Detect which cell encompasses the target text, then output its (x, y) center coordinate. 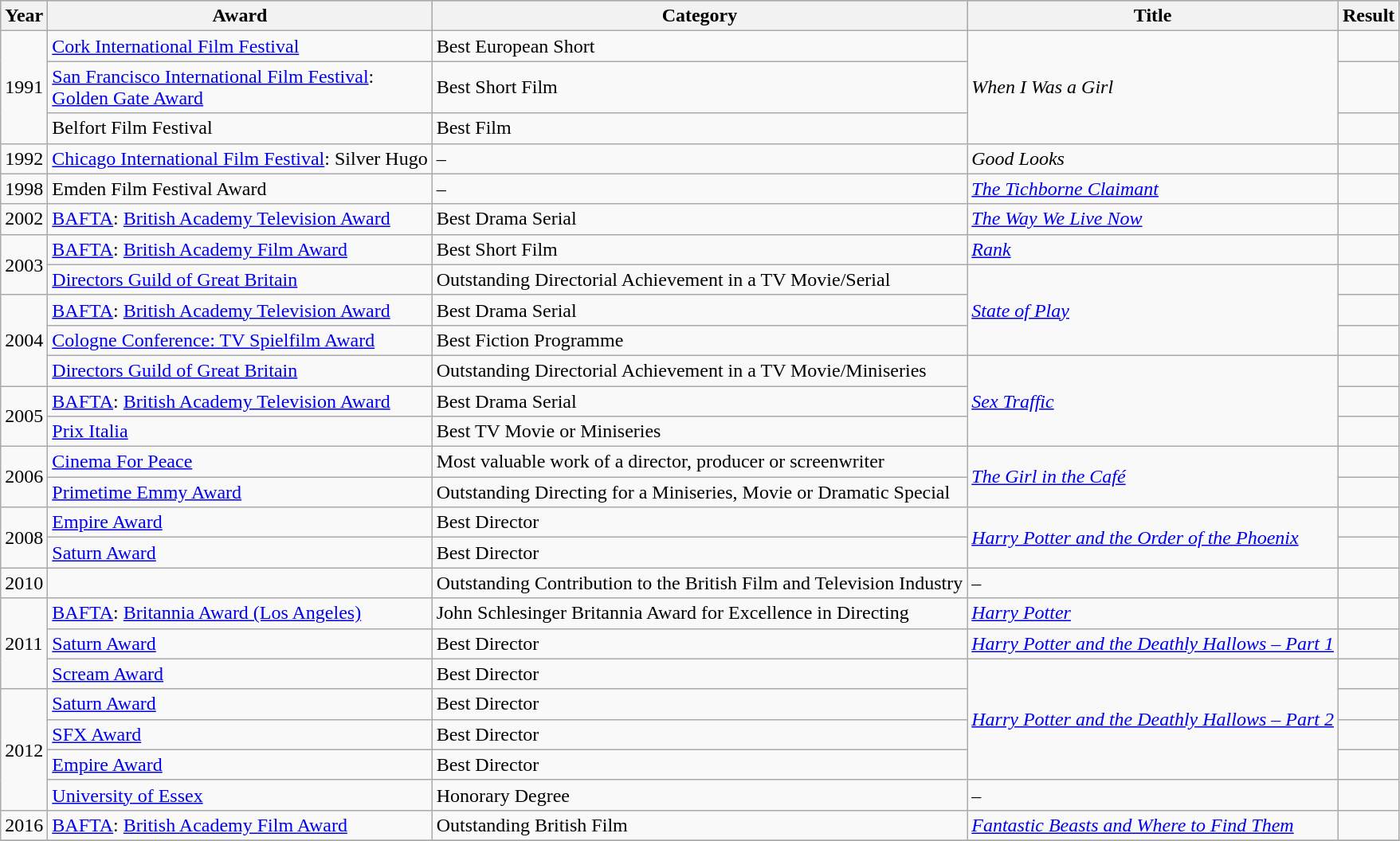
1998 (24, 189)
Harry Potter (1153, 613)
2005 (24, 416)
2012 (24, 749)
Rank (1153, 249)
Chicago International Film Festival: Silver Hugo (240, 158)
Best European Short (700, 46)
When I Was a Girl (1153, 88)
The Girl in the Café (1153, 477)
Best TV Movie or Miniseries (700, 432)
Belfort Film Festival (240, 128)
Year (24, 16)
SFX Award (240, 734)
Cork International Film Festival (240, 46)
2002 (24, 219)
2008 (24, 538)
2011 (24, 643)
Best Film (700, 128)
Primetime Emmy Award (240, 492)
San Francisco International Film Festival:Golden Gate Award (240, 88)
1992 (24, 158)
Most valuable work of a director, producer or screenwriter (700, 462)
Sex Traffic (1153, 401)
BAFTA: Britannia Award (Los Angeles) (240, 613)
University of Essex (240, 795)
2006 (24, 477)
2004 (24, 340)
State of Play (1153, 310)
2016 (24, 825)
Honorary Degree (700, 795)
Outstanding British Film (700, 825)
2010 (24, 583)
Harry Potter and the Order of the Phoenix (1153, 538)
Harry Potter and the Deathly Hallows – Part 1 (1153, 643)
Cologne Conference: TV Spielfilm Award (240, 340)
John Schlesinger Britannia Award for Excellence in Directing (700, 613)
Harry Potter and the Deathly Hallows – Part 2 (1153, 719)
Prix Italia (240, 432)
Cinema For Peace (240, 462)
Best Fiction Programme (700, 340)
Category (700, 16)
2003 (24, 264)
Award (240, 16)
Fantastic Beasts and Where to Find Them (1153, 825)
Outstanding Directing for a Miniseries, Movie or Dramatic Special (700, 492)
Emden Film Festival Award (240, 189)
Good Looks (1153, 158)
Outstanding Contribution to the British Film and Television Industry (700, 583)
The Way We Live Now (1153, 219)
Outstanding Directorial Achievement in a TV Movie/Serial (700, 280)
Title (1153, 16)
1991 (24, 88)
Scream Award (240, 674)
Result (1368, 16)
Outstanding Directorial Achievement in a TV Movie/Miniseries (700, 370)
The Tichborne Claimant (1153, 189)
